Return the (X, Y) coordinate for the center point of the cell that contains the specified text.  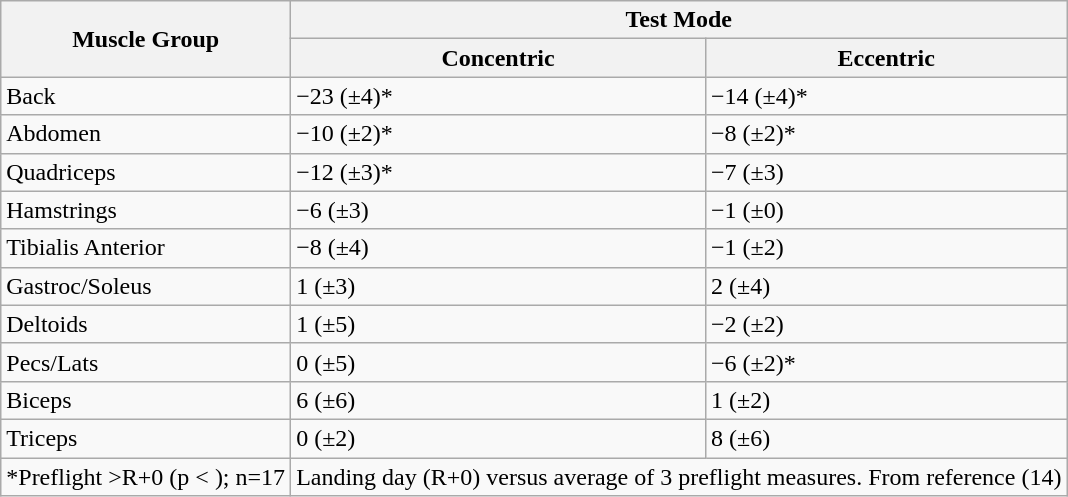
Abdomen (146, 134)
−14 (±4)* (886, 96)
−8 (±4) (498, 248)
Gastroc/Soleus (146, 286)
Triceps (146, 438)
Muscle Group (146, 39)
Test Mode (679, 20)
1 (±2) (886, 400)
−7 (±3) (886, 172)
−6 (±2)* (886, 362)
Biceps (146, 400)
1 (±5) (498, 324)
−1 (±0) (886, 210)
−23 (±4)* (498, 96)
Pecs/Lats (146, 362)
Quadriceps (146, 172)
Hamstrings (146, 210)
1 (±3) (498, 286)
Tibialis Anterior (146, 248)
0 (±5) (498, 362)
−8 (±2)* (886, 134)
6 (±6) (498, 400)
8 (±6) (886, 438)
−1 (±2) (886, 248)
2 (±4) (886, 286)
−6 (±3) (498, 210)
Eccentric (886, 58)
Landing day (R+0) versus average of 3 preflight measures. From reference (14) (679, 477)
−2 (±2) (886, 324)
Back (146, 96)
Concentric (498, 58)
*Preflight >R+0 (p < ); n=17 (146, 477)
−10 (±2)* (498, 134)
0 (±2) (498, 438)
−12 (±3)* (498, 172)
Deltoids (146, 324)
